Search for the cell housing the specified text and yield its (X, Y) center coordinate. 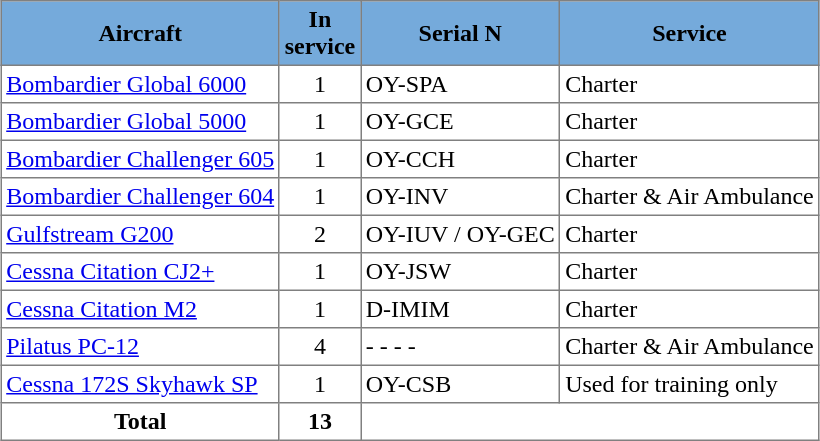
OY-JSW (460, 272)
Pilatus PC-12 (140, 347)
Cessna 172S Skyhawk SP (140, 384)
D-IMIM (460, 309)
Aircraft (140, 33)
2 (320, 234)
Service (690, 33)
Used for training only (690, 384)
Bombardier Global 5000 (140, 122)
Bombardier Challenger 605 (140, 159)
Gulfstream G200 (140, 234)
OY-CCH (460, 159)
OY-GCE (460, 122)
Bombardier Global 6000 (140, 84)
Serial N (460, 33)
Cessna Citation CJ2+ (140, 272)
OY-INV (460, 197)
Inservice (320, 33)
Cessna Citation M2 (140, 309)
OY-CSB (460, 384)
13 (320, 422)
Total (140, 422)
OY-SPA (460, 84)
4 (320, 347)
OY-IUV / OY-GEC (460, 234)
Bombardier Challenger 604 (140, 197)
- - - - (460, 347)
